From the cell containing the given text, extract its center point as [X, Y] coordinate. 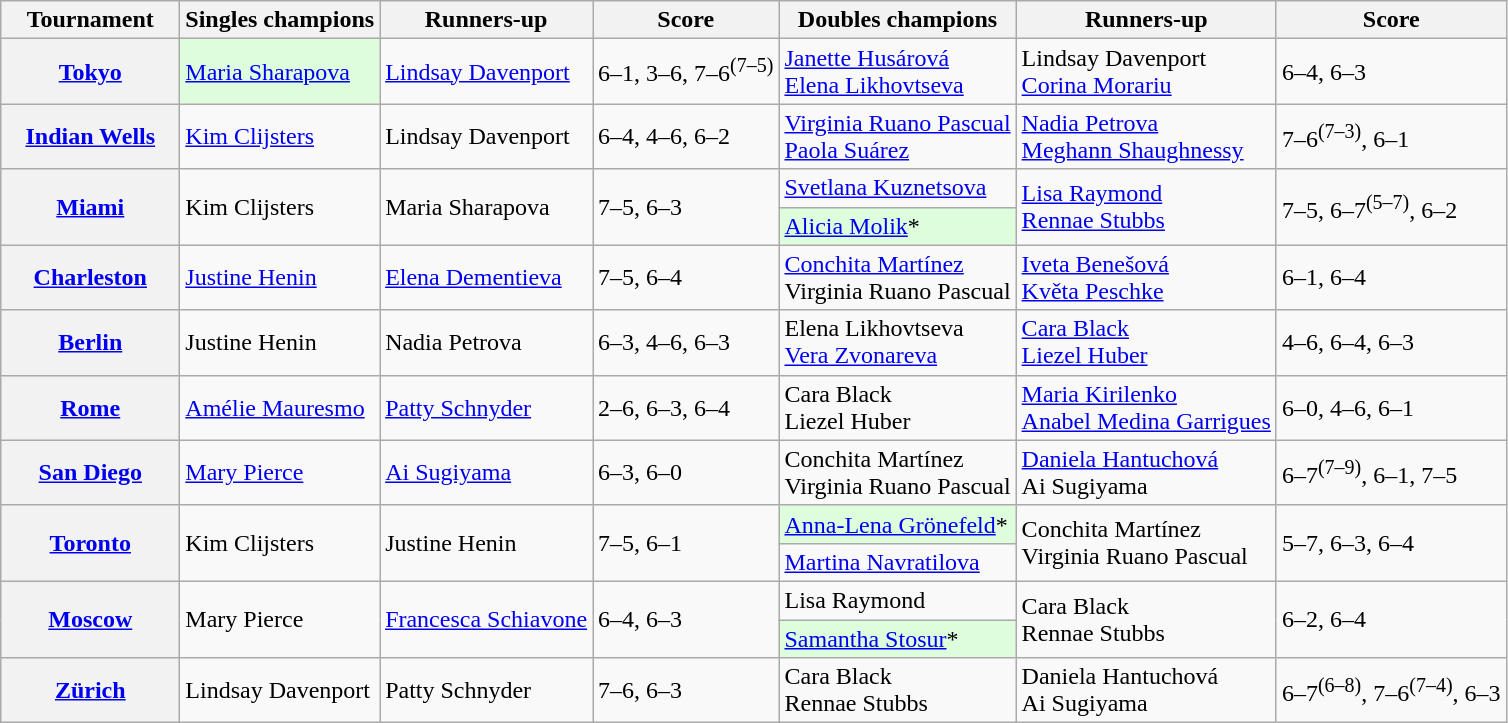
7–5, 6–4 [686, 278]
Elena Likhovtseva Vera Zvonareva [898, 342]
7–6(7–3), 6–1 [1391, 136]
Singles champions [280, 20]
Rome [90, 408]
6–3, 4–6, 6–3 [686, 342]
Samantha Stosur* [898, 639]
Martina Navratilova [898, 562]
6–2, 6–4 [1391, 619]
6–0, 4–6, 6–1 [1391, 408]
4–6, 6–4, 6–3 [1391, 342]
Amélie Mauresmo [280, 408]
Virginia Ruano Pascual Paola Suárez [898, 136]
7–5, 6–7(5–7), 6–2 [1391, 207]
Ai Sugiyama [486, 472]
Nadia Petrova [486, 342]
Tournament [90, 20]
Janette Husárová Elena Likhovtseva [898, 72]
Iveta Benešová Květa Peschke [1146, 278]
San Diego [90, 472]
6–4, 4–6, 6–2 [686, 136]
Zürich [90, 690]
Svetlana Kuznetsova [898, 188]
Anna-Lena Grönefeld* [898, 524]
Nadia Petrova Meghann Shaughnessy [1146, 136]
6–3, 6–0 [686, 472]
6–1, 3–6, 7–6(7–5) [686, 72]
Alicia Molik* [898, 226]
Indian Wells [90, 136]
Toronto [90, 543]
7–5, 6–3 [686, 207]
Elena Dementieva [486, 278]
Berlin [90, 342]
5–7, 6–3, 6–4 [1391, 543]
6–1, 6–4 [1391, 278]
Moscow [90, 619]
Maria Kirilenko Anabel Medina Garrigues [1146, 408]
7–5, 6–1 [686, 543]
Miami [90, 207]
Tokyo [90, 72]
Lisa Raymond Rennae Stubbs [1146, 207]
Lindsay Davenport Corina Morariu [1146, 72]
Charleston [90, 278]
Lisa Raymond [898, 600]
6–7(7–9), 6–1, 7–5 [1391, 472]
2–6, 6–3, 6–4 [686, 408]
Francesca Schiavone [486, 619]
7–6, 6–3 [686, 690]
6–7(6–8), 7–6(7–4), 6–3 [1391, 690]
Doubles champions [898, 20]
